Determine the [X, Y] coordinate at the center of the cell enclosing the given text.  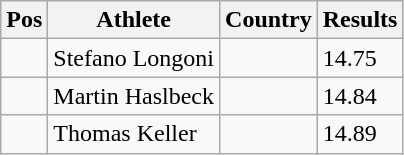
Pos [24, 20]
Martin Haslbeck [134, 96]
14.75 [360, 58]
Results [360, 20]
Country [269, 20]
Stefano Longoni [134, 58]
Athlete [134, 20]
14.84 [360, 96]
14.89 [360, 134]
Thomas Keller [134, 134]
